Return (X, Y) of the center of cell containing provided text 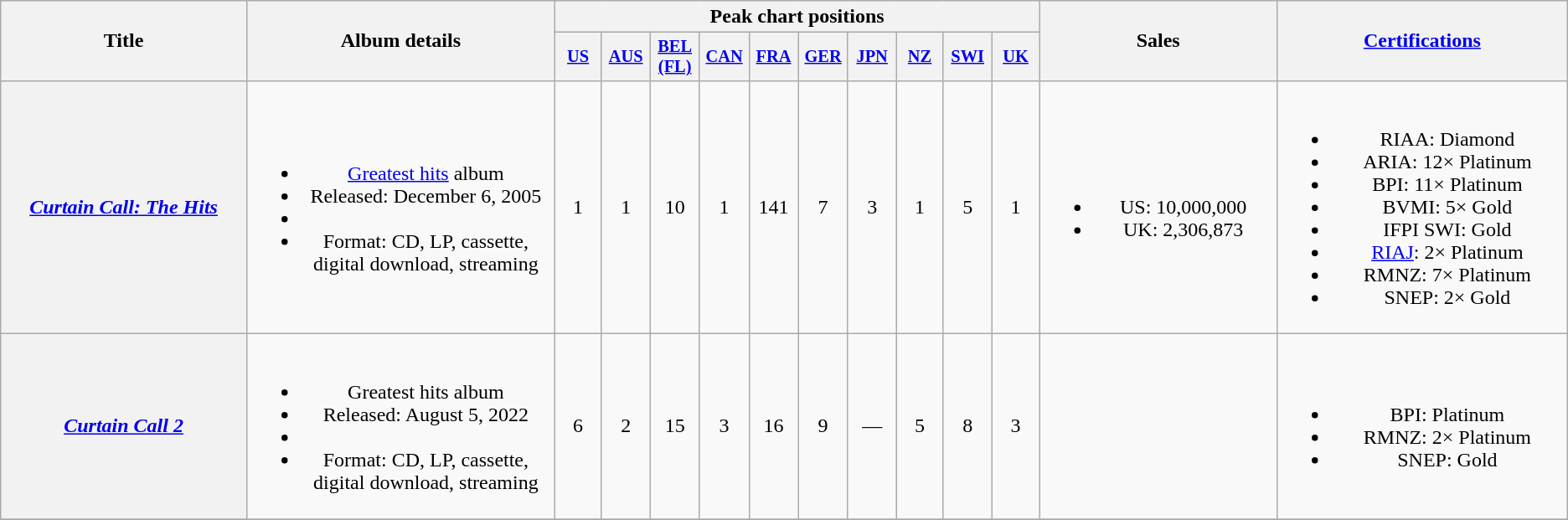
— (872, 427)
UK (1015, 57)
16 (774, 427)
Sales (1158, 41)
Certifications (1422, 41)
10 (675, 207)
NZ (920, 57)
GER (823, 57)
Curtain Call 2 (124, 427)
US: 10,000,000UK: 2,306,873 (1158, 207)
SWI (967, 57)
BPI: PlatinumRMNZ: 2× PlatinumSNEP: Gold (1422, 427)
US (578, 57)
7 (823, 207)
AUS (627, 57)
FRA (774, 57)
2 (627, 427)
Curtain Call: The Hits (124, 207)
Greatest hits albumReleased: December 6, 2005Format: CD, LP, cassette, digital download, streaming (400, 207)
8 (967, 427)
CAN (724, 57)
Album details (400, 41)
15 (675, 427)
Title (124, 41)
141 (774, 207)
Greatest hits albumReleased: August 5, 2022Format: CD, LP, cassette, digital download, streaming (400, 427)
BEL(FL) (675, 57)
RIAA: DiamondARIA: 12× PlatinumBPI: 11× PlatinumBVMI: 5× GoldIFPI SWI: GoldRIAJ: 2× PlatinumRMNZ: 7× PlatinumSNEP: 2× Gold (1422, 207)
6 (578, 427)
Peak chart positions (797, 17)
9 (823, 427)
JPN (872, 57)
